Return [X, Y] of the center of cell containing provided text 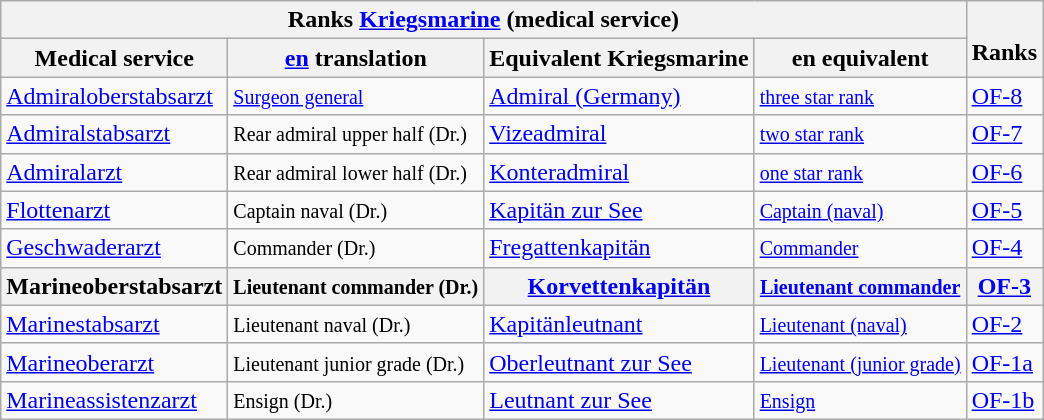
Admiralarzt [114, 172]
Lieutenant commander [860, 286]
Medical service [114, 58]
en translation [356, 58]
Ensign [860, 400]
Vizeadmiral [619, 134]
Fregattenkapitän [619, 248]
Admiraloberstabsarzt [114, 96]
OF-4 [1004, 248]
OF-2 [1004, 324]
Lieutenant (naval) [860, 324]
Captain (naval) [860, 210]
three star rank [860, 96]
Marinestabsarzt [114, 324]
Rear admiral lower half (Dr.) [356, 172]
Ranks [1004, 39]
Geschwaderarzt [114, 248]
Commander (Dr.) [356, 248]
Kapitän zur See [619, 210]
Flottenarzt [114, 210]
Kapitänleutnant [619, 324]
Leutnant zur See [619, 400]
Commander [860, 248]
Ranks Kriegsmarine (medical service) [484, 20]
two star rank [860, 134]
Marineassistenzarzt [114, 400]
OF-5 [1004, 210]
OF-6 [1004, 172]
Lieutenant naval (Dr.) [356, 324]
OF-8 [1004, 96]
Oberleutnant zur See [619, 362]
Captain naval (Dr.) [356, 210]
Lieutenant commander (Dr.) [356, 286]
one star rank [860, 172]
OF-3 [1004, 286]
OF-1b [1004, 400]
Korvettenkapitän [619, 286]
Lieutenant junior grade (Dr.) [356, 362]
OF-1a [1004, 362]
OF-7 [1004, 134]
en equivalent [860, 58]
Marineoberarzt [114, 362]
Surgeon general [356, 96]
Ensign (Dr.) [356, 400]
Konteradmiral [619, 172]
Admiral (Germany) [619, 96]
Equivalent Kriegsmarine [619, 58]
Marineoberstabsarzt [114, 286]
Lieutenant (junior grade) [860, 362]
Admiralstabsarzt [114, 134]
Rear admiral upper half (Dr.) [356, 134]
